Capture the cell that displays the provided text and extract its [X, Y] central coordinate. 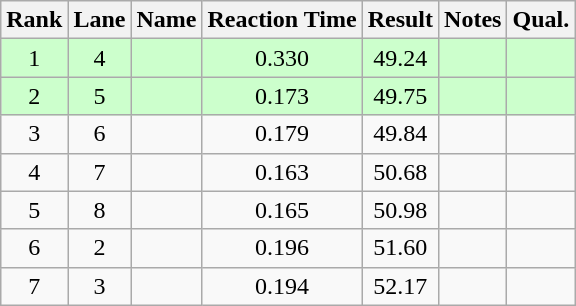
Notes [473, 20]
Result [400, 20]
50.68 [400, 172]
Lane [100, 20]
0.165 [282, 210]
49.75 [400, 96]
8 [100, 210]
0.196 [282, 248]
1 [34, 58]
Reaction Time [282, 20]
0.179 [282, 134]
51.60 [400, 248]
0.330 [282, 58]
Name [166, 20]
0.173 [282, 96]
0.194 [282, 286]
0.163 [282, 172]
49.24 [400, 58]
50.98 [400, 210]
Qual. [541, 20]
52.17 [400, 286]
Rank [34, 20]
49.84 [400, 134]
